Find where the given text appears and provide that cell's center as [X, Y] coordinate. 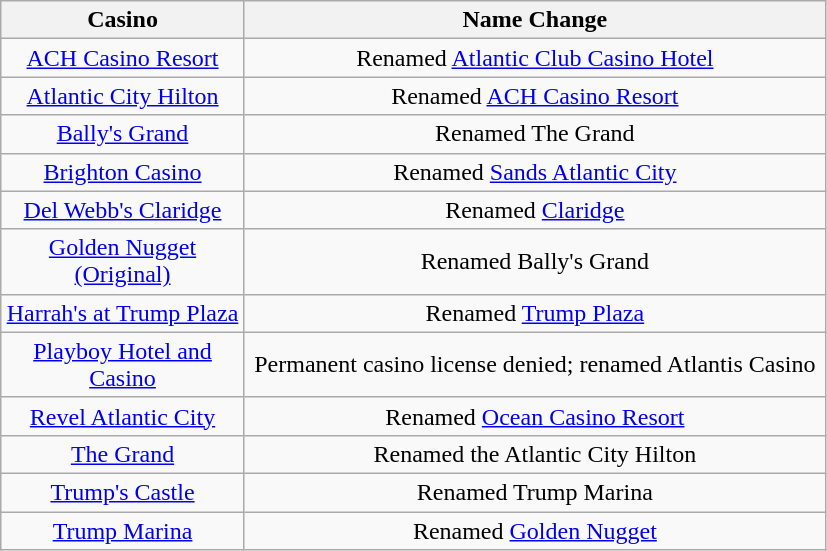
Renamed Bally's Grand [534, 262]
Permanent casino license denied; renamed Atlantis Casino [534, 364]
Renamed Sands Atlantic City [534, 172]
ACH Casino Resort [123, 58]
Renamed Trump Plaza [534, 313]
Golden Nugget (Original) [123, 262]
Revel Atlantic City [123, 416]
Brighton Casino [123, 172]
Renamed Atlantic Club Casino Hotel [534, 58]
Renamed The Grand [534, 134]
The Grand [123, 454]
Renamed Trump Marina [534, 492]
Bally's Grand [123, 134]
Renamed the Atlantic City Hilton [534, 454]
Playboy Hotel and Casino [123, 364]
Renamed Claridge [534, 210]
Atlantic City Hilton [123, 96]
Renamed ACH Casino Resort [534, 96]
Harrah's at Trump Plaza [123, 313]
Del Webb's Claridge [123, 210]
Name Change [534, 20]
Trump Marina [123, 531]
Trump's Castle [123, 492]
Renamed Golden Nugget [534, 531]
Renamed Ocean Casino Resort [534, 416]
Casino [123, 20]
